From the cell containing the given text, extract its center point as [x, y] coordinate. 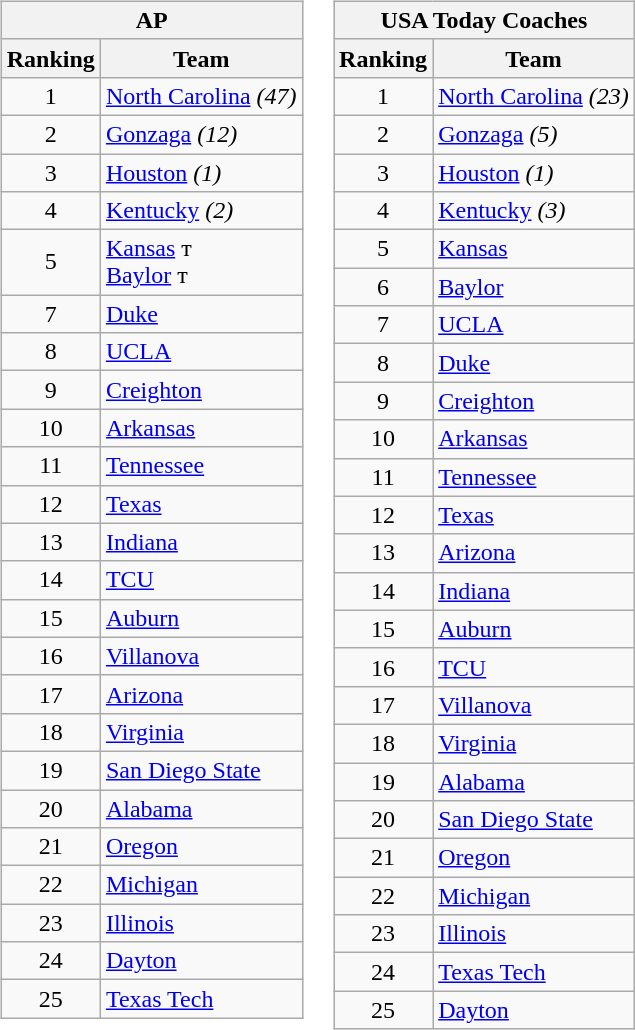
USA Today Coaches [484, 20]
Kansas т Baylor т [201, 262]
Kentucky (3) [534, 211]
Gonzaga (12) [201, 134]
North Carolina (47) [201, 96]
Kansas [534, 249]
AP [152, 20]
Baylor [534, 287]
North Carolina (23) [534, 96]
Kentucky (2) [201, 211]
6 [384, 287]
Gonzaga (5) [534, 134]
